Find where the given text appears and provide that cell's center as [X, Y] coordinate. 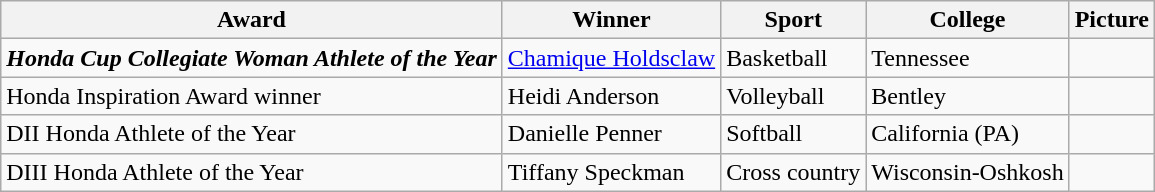
Tennessee [968, 58]
DII Honda Athlete of the Year [252, 134]
Wisconsin-Oshkosh [968, 172]
Danielle Penner [611, 134]
DIII Honda Athlete of the Year [252, 172]
Picture [1112, 20]
Volleyball [794, 96]
Sport [794, 20]
Chamique Holdsclaw [611, 58]
Cross country [794, 172]
Softball [794, 134]
Honda Cup Collegiate Woman Athlete of the Year [252, 58]
Tiffany Speckman [611, 172]
Bentley [968, 96]
Honda Inspiration Award winner [252, 96]
Award [252, 20]
California (PA) [968, 134]
Basketball [794, 58]
College [968, 20]
Winner [611, 20]
Heidi Anderson [611, 96]
